Identify which cell holds the provided text, then report its [x, y] central coordinate. 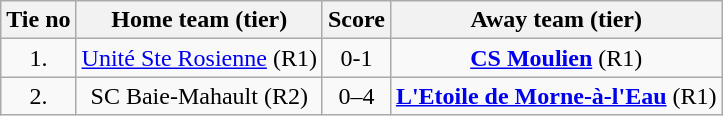
2. [38, 96]
Away team (tier) [556, 20]
SC Baie-Mahault (R2) [199, 96]
Home team (tier) [199, 20]
0-1 [356, 58]
L'Etoile de Morne-à-l'Eau (R1) [556, 96]
Score [356, 20]
Tie no [38, 20]
1. [38, 58]
0–4 [356, 96]
CS Moulien (R1) [556, 58]
Unité Ste Rosienne (R1) [199, 58]
